Search for the cell housing the specified text and yield its (X, Y) center coordinate. 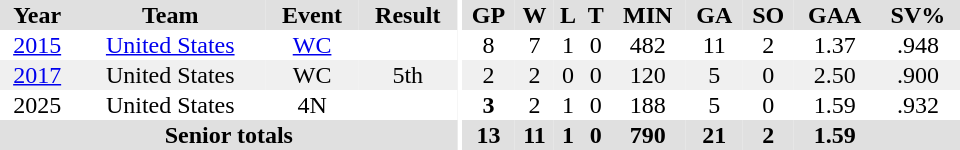
7 (534, 45)
Year (37, 15)
2025 (37, 105)
GA (714, 15)
2.50 (835, 75)
790 (648, 135)
8 (488, 45)
SV% (918, 15)
Team (170, 15)
13 (488, 135)
.900 (918, 75)
482 (648, 45)
3 (488, 105)
1.37 (835, 45)
5th (408, 75)
Event (312, 15)
T (596, 15)
Senior totals (229, 135)
L (568, 15)
2015 (37, 45)
.948 (918, 45)
SO (768, 15)
MIN (648, 15)
.932 (918, 105)
188 (648, 105)
Result (408, 15)
120 (648, 75)
W (534, 15)
GAA (835, 15)
21 (714, 135)
GP (488, 15)
4N (312, 105)
2017 (37, 75)
